Return the [x, y] coordinate for the center point of the cell that contains the specified text.  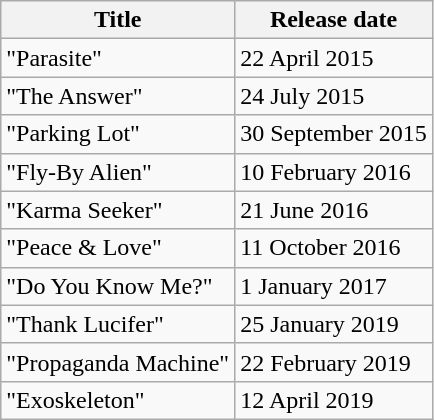
24 July 2015 [334, 96]
10 February 2016 [334, 172]
"Do You Know Me?" [118, 286]
"Fly-By Alien" [118, 172]
25 January 2019 [334, 324]
22 April 2015 [334, 58]
"Exoskeleton" [118, 400]
"Thank Lucifer" [118, 324]
"The Answer" [118, 96]
"Peace & Love" [118, 248]
11 October 2016 [334, 248]
21 June 2016 [334, 210]
"Parasite" [118, 58]
Release date [334, 20]
30 September 2015 [334, 134]
"Propaganda Machine" [118, 362]
"Parking Lot" [118, 134]
Title [118, 20]
1 January 2017 [334, 286]
"Karma Seeker" [118, 210]
22 February 2019 [334, 362]
12 April 2019 [334, 400]
